Output the (x, y) coordinate of the center of the cell containing the given text.  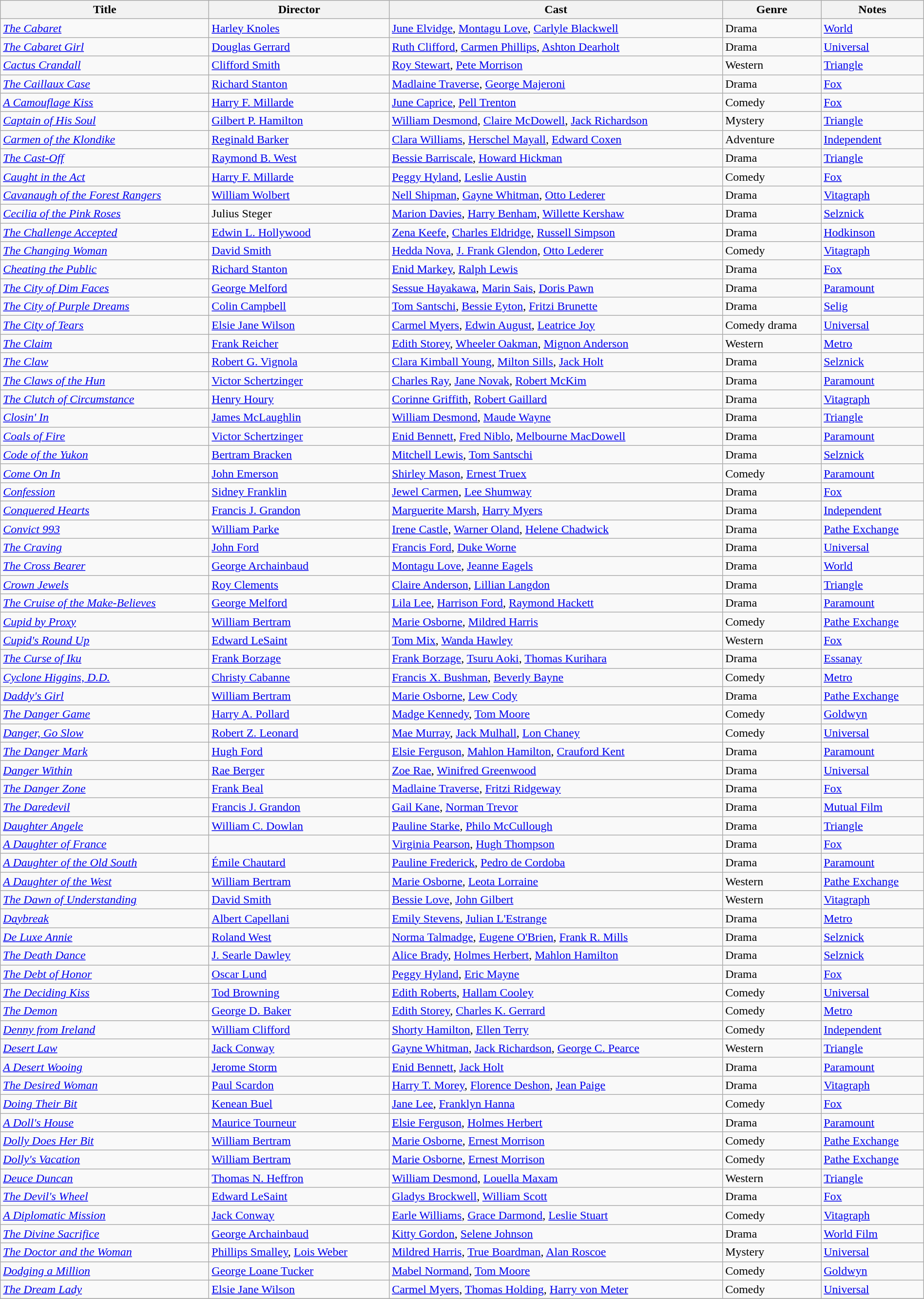
The Claws of the Hun (105, 381)
Madlaine Traverse, George Majeroni (556, 84)
The Demon (105, 1011)
John Emerson (299, 473)
Cactus Crandall (105, 65)
Irene Castle, Warner Oland, Helene Chadwick (556, 529)
Mitchell Lewis, Tom Santschi (556, 455)
Conquered Hearts (105, 510)
Albert Capellani (299, 918)
The Dawn of Understanding (105, 900)
Emily Stevens, Julian L'Estrange (556, 918)
Pauline Starke, Philo McCullough (556, 826)
The Danger Zone (105, 788)
Captain of His Soul (105, 121)
Sessue Hayakawa, Marin Sais, Doris Pawn (556, 288)
Francis Ford, Duke Worne (556, 548)
Norma Talmadge, Eugene O'Brien, Frank R. Mills (556, 937)
John Ford (299, 548)
The Divine Sacrifice (105, 1234)
Hodkinson (872, 232)
Enid Markey, Ralph Lewis (556, 269)
Tom Mix, Wanda Hawley (556, 640)
Douglas Gerrard (299, 47)
The Caillaux Case (105, 84)
A Daughter of the West (105, 881)
June Caprice, Pell Trenton (556, 102)
The City of Tears (105, 325)
Selig (872, 306)
William Desmond, Maude Wayne (556, 418)
The Claw (105, 362)
Enid Bennett, Jack Holt (556, 1067)
Carmel Myers, Edwin August, Leatrice Joy (556, 325)
Code of the Yukon (105, 455)
Charles Ray, Jane Novak, Robert McKim (556, 381)
A Camouflage Kiss (105, 102)
Bessie Love, John Gilbert (556, 900)
Reginald Barker (299, 139)
De Luxe Annie (105, 937)
The Death Dance (105, 955)
Raymond B. West (299, 158)
Robert Z. Leonard (299, 733)
Essanay (872, 659)
Peggy Hyland, Eric Mayne (556, 974)
Alice Brady, Holmes Herbert, Mahlon Hamilton (556, 955)
Convict 993 (105, 529)
Genre (772, 10)
Marie Osborne, Mildred Harris (556, 622)
World Film (872, 1234)
Montagu Love, Jeanne Eagels (556, 566)
Madlaine Traverse, Fritzi Ridgeway (556, 788)
The Cruise of the Make-Believes (105, 603)
Gladys Brockwell, William Scott (556, 1197)
Émile Chautard (299, 863)
The Claim (105, 344)
Elsie Ferguson, Mahlon Hamilton, Crauford Kent (556, 751)
Adventure (772, 139)
Pauline Frederick, Pedro de Cordoba (556, 863)
Dolly Does Her Bit (105, 1141)
Ruth Clifford, Carmen Phillips, Ashton Dearholt (556, 47)
Oscar Lund (299, 974)
Elsie Ferguson, Holmes Herbert (556, 1122)
Tod Browning (299, 993)
Jewel Carmen, Lee Shumway (556, 492)
The Danger Mark (105, 751)
Claire Anderson, Lillian Langdon (556, 585)
Daddy's Girl (105, 696)
Frank Reicher (299, 344)
William Desmond, Claire McDowell, Jack Richardson (556, 121)
Desert Law (105, 1048)
The Challenge Accepted (105, 232)
William Parke (299, 529)
The Cabaret (105, 28)
Harry A. Pollard (299, 714)
Rae Berger (299, 770)
Zena Keefe, Charles Eldridge, Russell Simpson (556, 232)
The Dream Lady (105, 1289)
Edith Storey, Charles K. Gerrard (556, 1011)
Marion Davies, Harry Benham, Willette Kershaw (556, 213)
The Doctor and the Woman (105, 1252)
Nell Shipman, Gayne Whitman, Otto Lederer (556, 195)
Marie Osborne, Lew Cody (556, 696)
Maurice Tourneur (299, 1122)
Edith Storey, Wheeler Oakman, Mignon Anderson (556, 344)
Deuce Duncan (105, 1178)
Crown Jewels (105, 585)
Clara Kimball Young, Milton Sills, Jack Holt (556, 362)
Mutual Film (872, 807)
Cyclone Higgins, D.D. (105, 677)
The City of Purple Dreams (105, 306)
Confession (105, 492)
Roy Clements (299, 585)
The Devil's Wheel (105, 1197)
George Loane Tucker (299, 1271)
Harley Knoles (299, 28)
A Desert Wooing (105, 1067)
Roy Stewart, Pete Morrison (556, 65)
Denny from Ireland (105, 1030)
Marguerite Marsh, Harry Myers (556, 510)
Edwin L. Hollywood (299, 232)
Coals of Fire (105, 436)
The Clutch of Circumstance (105, 399)
Harry T. Morey, Florence Deshon, Jean Paige (556, 1085)
Caught in the Act (105, 176)
William Wolbert (299, 195)
Cupid's Round Up (105, 640)
Kenean Buel (299, 1104)
Cheating the Public (105, 269)
Mabel Normand, Tom Moore (556, 1271)
The Daredevil (105, 807)
Carmel Myers, Thomas Holding, Harry von Meter (556, 1289)
The Changing Woman (105, 251)
Marie Osborne, Leota Lorraine (556, 881)
Cast (556, 10)
A Daughter of France (105, 844)
The Cast-Off (105, 158)
The Cabaret Girl (105, 47)
Comedy drama (772, 325)
Enid Bennett, Fred Niblo, Melbourne MacDowell (556, 436)
Frank Borzage, Tsuru Aoki, Thomas Kurihara (556, 659)
Peggy Hyland, Leslie Austin (556, 176)
Thomas N. Heffron (299, 1178)
Shirley Mason, Ernest Truex (556, 473)
Doing Their Bit (105, 1104)
A Doll's House (105, 1122)
Clifford Smith (299, 65)
Danger, Go Slow (105, 733)
Cecilia of the Pink Roses (105, 213)
Paul Scardon (299, 1085)
Dolly's Vacation (105, 1160)
Title (105, 10)
Roland West (299, 937)
Gilbert P. Hamilton (299, 121)
June Elvidge, Montagu Love, Carlyle Blackwell (556, 28)
Frank Beal (299, 788)
Cupid by Proxy (105, 622)
Sidney Franklin (299, 492)
Closin' In (105, 418)
Dodging a Million (105, 1271)
Edith Roberts, Hallam Cooley (556, 993)
Gail Kane, Norman Trevor (556, 807)
Mae Murray, Jack Mulhall, Lon Chaney (556, 733)
The City of Dim Faces (105, 288)
Shorty Hamilton, Ellen Terry (556, 1030)
The Deciding Kiss (105, 993)
Francis X. Bushman, Beverly Bayne (556, 677)
William Desmond, Louella Maxam (556, 1178)
Zoe Rae, Winifred Greenwood (556, 770)
Henry Houry (299, 399)
Hugh Ford (299, 751)
Lila Lee, Harrison Ford, Raymond Hackett (556, 603)
Daughter Angele (105, 826)
Danger Within (105, 770)
J. Searle Dawley (299, 955)
The Danger Game (105, 714)
Cavanaugh of the Forest Rangers (105, 195)
Hedda Nova, J. Frank Glendon, Otto Lederer (556, 251)
Tom Santschi, Bessie Eyton, Fritzi Brunette (556, 306)
George D. Baker (299, 1011)
The Curse of Iku (105, 659)
Frank Borzage (299, 659)
Julius Steger (299, 213)
Colin Campbell (299, 306)
Virginia Pearson, Hugh Thompson (556, 844)
Daybreak (105, 918)
Jerome Storm (299, 1067)
The Desired Woman (105, 1085)
Mildred Harris, True Boardman, Alan Roscoe (556, 1252)
A Daughter of the Old South (105, 863)
Bessie Barriscale, Howard Hickman (556, 158)
William C. Dowlan (299, 826)
Corinne Griffith, Robert Gaillard (556, 399)
Director (299, 10)
Come On In (105, 473)
Phillips Smalley, Lois Weber (299, 1252)
Kitty Gordon, Selene Johnson (556, 1234)
Robert G. Vignola (299, 362)
Madge Kennedy, Tom Moore (556, 714)
Notes (872, 10)
William Clifford (299, 1030)
Christy Cabanne (299, 677)
Gayne Whitman, Jack Richardson, George C. Pearce (556, 1048)
Carmen of the Klondike (105, 139)
Earle Williams, Grace Darmond, Leslie Stuart (556, 1215)
James McLaughlin (299, 418)
The Craving (105, 548)
The Cross Bearer (105, 566)
Clara Williams, Herschel Mayall, Edward Coxen (556, 139)
The Debt of Honor (105, 974)
Bertram Bracken (299, 455)
A Diplomatic Mission (105, 1215)
Jane Lee, Franklyn Hanna (556, 1104)
